From the cell containing the given text, extract its center point as [X, Y] coordinate. 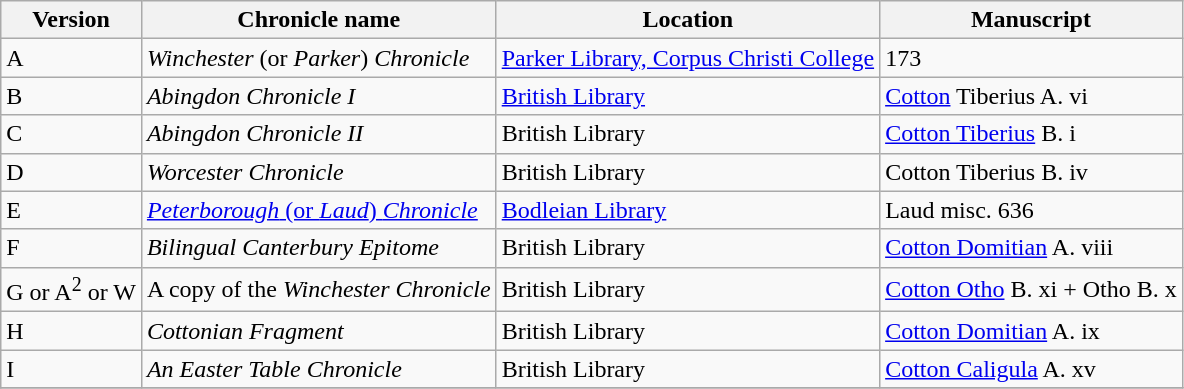
Cottonian Fragment [318, 331]
Bilingual Canterbury Epitome [318, 248]
Location [688, 20]
G or A2 or W [72, 290]
Abingdon Chronicle I [318, 96]
An Easter Table Chronicle [318, 369]
Cotton Domitian A. viii [1032, 248]
Abingdon Chronicle II [318, 134]
Cotton Otho B. xi + Otho B. x [1032, 290]
Version [72, 20]
Peterborough (or Laud) Chronicle [318, 210]
A [72, 58]
Cotton Domitian A. ix [1032, 331]
Bodleian Library [688, 210]
Winchester (or Parker) Chronicle [318, 58]
Worcester Chronicle [318, 172]
B [72, 96]
Parker Library, Corpus Christi College [688, 58]
H [72, 331]
F [72, 248]
I [72, 369]
Cotton Tiberius B. i [1032, 134]
A copy of the Winchester Chronicle [318, 290]
D [72, 172]
Laud misc. 636 [1032, 210]
Chronicle name [318, 20]
E [72, 210]
Cotton Tiberius A. vi [1032, 96]
Cotton Caligula A. xv [1032, 369]
C [72, 134]
Cotton Tiberius B. iv [1032, 172]
Manuscript [1032, 20]
173 [1032, 58]
